Output the (X, Y) coordinate of the center of the cell containing the given text.  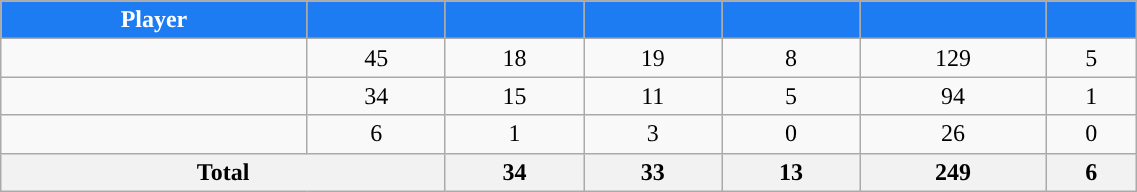
45 (376, 58)
8 (791, 58)
18 (514, 58)
249 (953, 172)
11 (653, 96)
26 (953, 134)
15 (514, 96)
94 (953, 96)
13 (791, 172)
3 (653, 134)
19 (653, 58)
Player (154, 20)
33 (653, 172)
129 (953, 58)
Total (224, 172)
